Scan for the cell matching the given text and deliver its (x, y) coordinate at center. 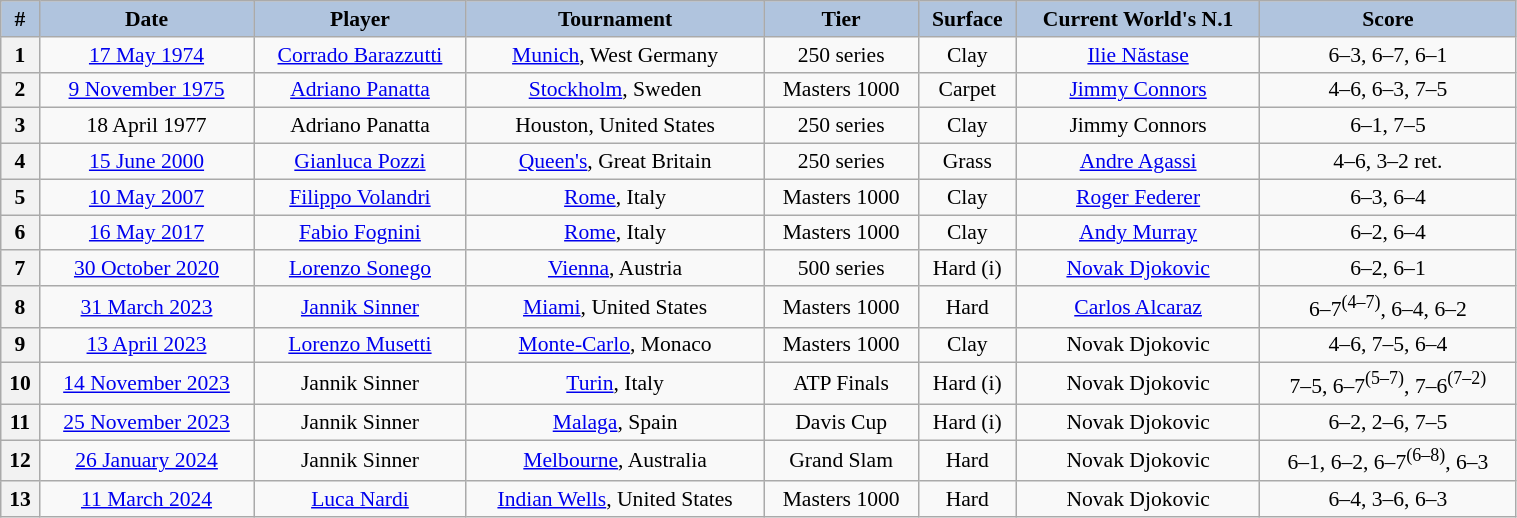
25 November 2023 (146, 422)
6–1, 7–5 (1388, 126)
Tournament (615, 19)
Carlos Alcaraz (1138, 306)
17 May 1974 (146, 55)
11 (20, 422)
Player (360, 19)
Melbourne, Australia (615, 460)
Queen's, Great Britain (615, 162)
8 (20, 306)
6–2, 6–4 (1388, 233)
# (20, 19)
10 (20, 384)
Andy Murray (1138, 233)
Tier (841, 19)
Score (1388, 19)
4–6, 3–2 ret. (1388, 162)
Monte-Carlo, Monaco (615, 345)
6 (20, 233)
Lorenzo Sonego (360, 269)
6–4, 3–6, 6–3 (1388, 499)
9 November 1975 (146, 90)
10 May 2007 (146, 197)
2 (20, 90)
Current World's N.1 (1138, 19)
6–1, 6–2, 6–7(6–8), 6–3 (1388, 460)
Houston, United States (615, 126)
Davis Cup (841, 422)
11 March 2024 (146, 499)
Ilie Năstase (1138, 55)
Carpet (967, 90)
Gianluca Pozzi (360, 162)
1 (20, 55)
7 (20, 269)
7–5, 6–7(5–7), 7–6(7–2) (1388, 384)
4–6, 6–3, 7–5 (1388, 90)
500 series (841, 269)
3 (20, 126)
14 November 2023 (146, 384)
6–3, 6–7, 6–1 (1388, 55)
Andre Agassi (1138, 162)
4 (20, 162)
30 October 2020 (146, 269)
26 January 2024 (146, 460)
Surface (967, 19)
Turin, Italy (615, 384)
Roger Federer (1138, 197)
6–2, 2–6, 7–5 (1388, 422)
Vienna, Austria (615, 269)
Lorenzo Musetti (360, 345)
Miami, United States (615, 306)
ATP Finals (841, 384)
15 June 2000 (146, 162)
13 (20, 499)
6–3, 6–4 (1388, 197)
Stockholm, Sweden (615, 90)
Date (146, 19)
13 April 2023 (146, 345)
6–2, 6–1 (1388, 269)
Indian Wells, United States (615, 499)
5 (20, 197)
31 March 2023 (146, 306)
Malaga, Spain (615, 422)
Filippo Volandri (360, 197)
6–7(4–7), 6–4, 6–2 (1388, 306)
Fabio Fognini (360, 233)
Luca Nardi (360, 499)
Grass (967, 162)
Corrado Barazzutti (360, 55)
12 (20, 460)
4–6, 7–5, 6–4 (1388, 345)
16 May 2017 (146, 233)
Munich, West Germany (615, 55)
18 April 1977 (146, 126)
Grand Slam (841, 460)
9 (20, 345)
